Return the [x, y] coordinate for the center point of the cell that contains the specified text.  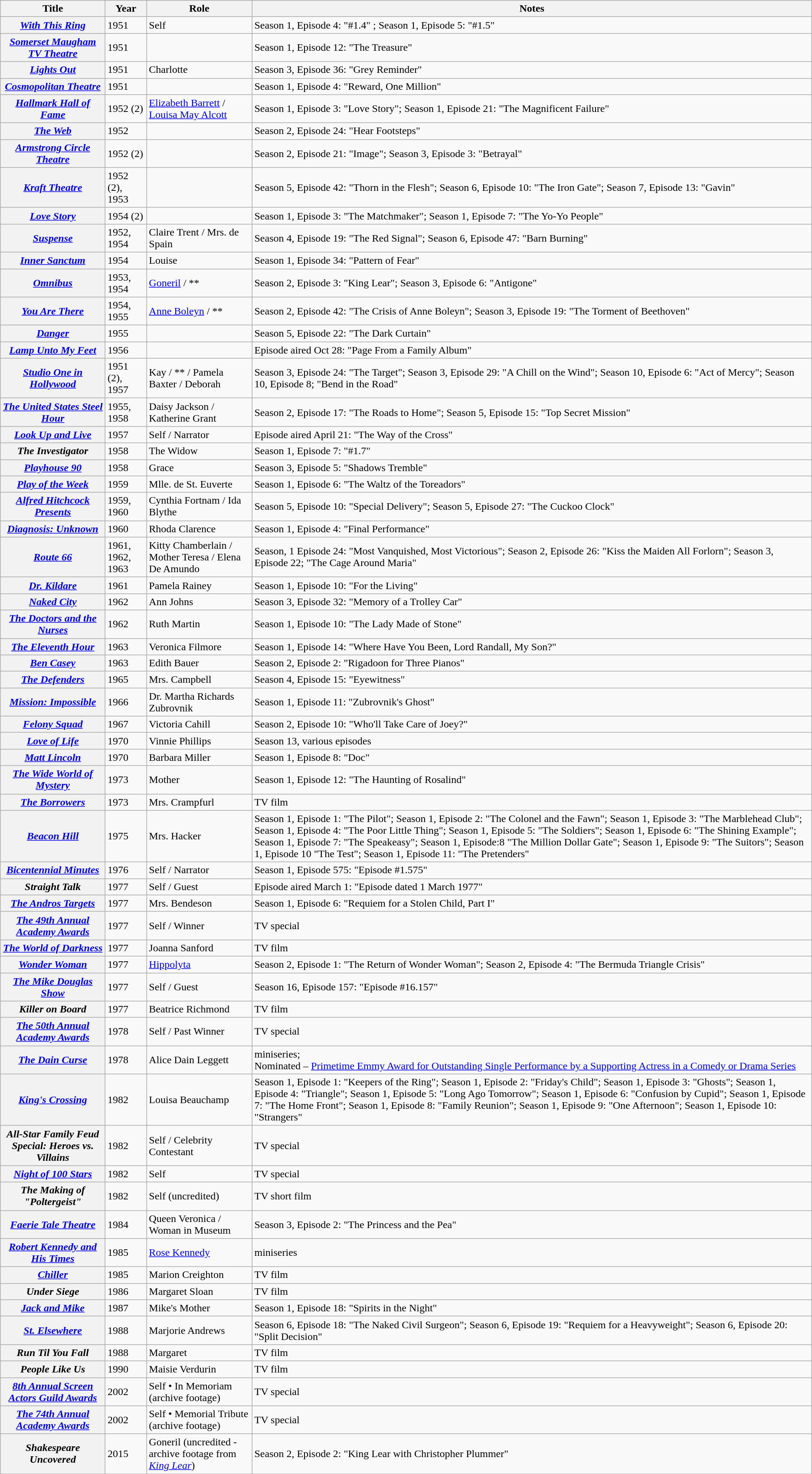
Look Up and Live [53, 435]
Pamela Rainey [200, 585]
Ruth Martin [200, 624]
Somerset Maugham TV Theatre [53, 48]
Bicentennial Minutes [53, 870]
Lights Out [53, 70]
Ann Johns [200, 602]
Self / Past Winner [200, 1032]
1987 [126, 1308]
Victoria Cahill [200, 724]
Alice Dain Leggett [200, 1060]
Cosmopolitan Theatre [53, 86]
Season 16, Episode 157: "Episode #16.157" [532, 986]
Omnibus [53, 283]
Mrs. Bendeson [200, 903]
Season 1, Episode 4: "Final Performance" [532, 529]
Kitty Chamberlain / Mother Teresa / Elena De Amundo [200, 557]
Veronica Filmore [200, 647]
Anne Boleyn / ** [200, 311]
1990 [126, 1369]
Season 1, Episode 11: "Zubrovnik's Ghost" [532, 702]
1966 [126, 702]
Marjorie Andrews [200, 1330]
The Defenders [53, 680]
Edith Bauer [200, 663]
Season 2, Episode 2: "Rigadoon for Three Pianos" [532, 663]
Goneril / ** [200, 283]
Season 5, Episode 10: "Special Delivery"; Season 5, Episode 27: "The Cuckoo Clock" [532, 507]
Self / Celebrity Contestant [200, 1146]
King's Crossing [53, 1100]
Season 1, Episode 3: "The Matchmaker"; Season 1, Episode 7: "The Yo-Yo People" [532, 216]
The Wide World of Mystery [53, 780]
Shakespeare Uncovered [53, 1454]
Mlle. de St. Euverte [200, 484]
Self • In Memoriam (archive footage) [200, 1392]
Night of 100 Stars [53, 1174]
Season 13, various episodes [532, 741]
Charlotte [200, 70]
The Mike Douglas Show [53, 986]
The Investigator [53, 451]
Alfred Hitchcock Presents [53, 507]
Season 1, Episode 4: "Reward, One Million" [532, 86]
Danger [53, 334]
Season 3, Episode 5: "Shadows Tremble" [532, 468]
1959 [126, 484]
1986 [126, 1291]
Rose Kennedy [200, 1253]
Dr. Martha Richards Zubrovnik [200, 702]
Joanna Sanford [200, 948]
The 74th Annual Academy Awards [53, 1420]
The Doctors and the Nurses [53, 624]
Elizabeth Barrett / Louisa May Alcott [200, 108]
Season 2, Episode 10: "Who'll Take Care of Joey?" [532, 724]
St. Elsewhere [53, 1330]
Lamp Unto My Feet [53, 350]
The Web [53, 131]
1952 [126, 131]
Robert Kennedy and His Times [53, 1253]
Jack and Mike [53, 1308]
Killer on Board [53, 1009]
1965 [126, 680]
1952 (2), 1953 [126, 187]
Season 3, Episode 36: "Grey Reminder" [532, 70]
1954, 1955 [126, 311]
Queen Veronica / Woman in Museum [200, 1224]
Margaret Sloan [200, 1291]
The Borrowers [53, 802]
Kraft Theatre [53, 187]
Episode aired March 1: "Episode dated 1 March 1977" [532, 887]
Season 1, Episode 10: "The Lady Made of Stone" [532, 624]
Hippolyta [200, 964]
1952, 1954 [126, 238]
1954 [126, 260]
The Dain Curse [53, 1060]
Mission: Impossible [53, 702]
1975 [126, 836]
Title [53, 9]
All-Star Family Feud Special: Heroes vs. Villains [53, 1146]
Role [200, 9]
Maisie Verdurin [200, 1369]
Felony Squad [53, 724]
Kay / ** / Pamela Baxter / Deborah [200, 378]
Louise [200, 260]
TV short film [532, 1196]
Beatrice Richmond [200, 1009]
Faerie Tale Theatre [53, 1224]
Suspense [53, 238]
The 49th Annual Academy Awards [53, 926]
You Are There [53, 311]
Season 1, Episode 14: "Where Have You Been, Lord Randall, My Son?" [532, 647]
Straight Talk [53, 887]
Play of the Week [53, 484]
Season 1, Episode 4: "#1.4" ; Season 1, Episode 5: "#1.5" [532, 25]
Mike's Mother [200, 1308]
Episode aired April 21: "The Way of the Cross" [532, 435]
Season 4, Episode 15: "Eyewitness" [532, 680]
Season 1, Episode 34: "Pattern of Fear" [532, 260]
1959, 1960 [126, 507]
Run Til You Fall [53, 1353]
Season 1, Episode 6: "Requiem for a Stolen Child, Part I" [532, 903]
Mrs. Hacker [200, 836]
Hallmark Hall of Fame [53, 108]
People Like Us [53, 1369]
1953, 1954 [126, 283]
Year [126, 9]
Mrs. Crampfurl [200, 802]
Episode aired Oct 28: "Page From a Family Album" [532, 350]
Season 2, Episode 24: "Hear Footsteps" [532, 131]
Season 2, Episode 2: "King Lear with Christopher Plummer" [532, 1454]
Season 4, Episode 19: "The Red Signal"; Season 6, Episode 47: "Barn Burning" [532, 238]
Season 2, Episode 21: "Image"; Season 3, Episode 3: "Betrayal" [532, 154]
Season 2, Episode 17: "The Roads to Home"; Season 5, Episode 15: "Top Secret Mission" [532, 412]
The 50th Annual Academy Awards [53, 1032]
Season 5, Episode 22: "The Dark Curtain" [532, 334]
The Widow [200, 451]
1976 [126, 870]
Self • Memorial Tribute (archive footage) [200, 1420]
Wonder Woman [53, 964]
1955, 1958 [126, 412]
Chiller [53, 1275]
Route 66 [53, 557]
Under Siege [53, 1291]
2015 [126, 1454]
Marion Creighton [200, 1275]
Season 3, Episode 2: "The Princess and the Pea" [532, 1224]
Mrs. Campbell [200, 680]
Season 1, Episode 10: "For the Living" [532, 585]
Louisa Beauchamp [200, 1100]
Season 1, Episode 18: "Spirits in the Night" [532, 1308]
Season 1, Episode 575: "Episode #1.575" [532, 870]
Grace [200, 468]
1955 [126, 334]
Vinnie Phillips [200, 741]
Season 5, Episode 42: "Thorn in the Flesh"; Season 6, Episode 10: "The Iron Gate"; Season 7, Episode 13: "Gavin" [532, 187]
Season 2, Episode 3: "King Lear"; Season 3, Episode 6: "Antigone" [532, 283]
With This Ring [53, 25]
Claire Trent / Mrs. de Spain [200, 238]
Playhouse 90 [53, 468]
1984 [126, 1224]
1957 [126, 435]
The Eleventh Hour [53, 647]
Season 1, Episode 6: "The Waltz of the Toreadors" [532, 484]
Notes [532, 9]
miniseries [532, 1253]
Season 1, Episode 12: "The Treasure" [532, 48]
Dr. Kildare [53, 585]
1967 [126, 724]
Matt Lincoln [53, 757]
Season 3, Episode 32: "Memory of a Trolley Car" [532, 602]
Season 1, Episode 12: "The Haunting of Rosalind" [532, 780]
Beacon Hill [53, 836]
8th Annual Screen Actors Guild Awards [53, 1392]
Armstrong Circle Theatre [53, 154]
Self (uncredited) [200, 1196]
Season 1, Episode 3: "Love Story"; Season 1, Episode 21: "The Magnificent Failure" [532, 108]
Margaret [200, 1353]
The United States Steel Hour [53, 412]
The Making of "Poltergeist" [53, 1196]
1956 [126, 350]
Season 2, Episode 42: "The Crisis of Anne Boleyn"; Season 3, Episode 19: "The Torment of Beethoven" [532, 311]
1954 (2) [126, 216]
Goneril (uncredited - archive footage from King Lear) [200, 1454]
Love Story [53, 216]
Naked City [53, 602]
Cynthia Fortnam / Ida Blythe [200, 507]
The Andros Targets [53, 903]
1961, 1962, 1963 [126, 557]
Season 1, Episode 7: "#1.7" [532, 451]
Rhoda Clarence [200, 529]
Season 2, Episode 1: "The Return of Wonder Woman"; Season 2, Episode 4: "The Bermuda Triangle Crisis" [532, 964]
1961 [126, 585]
Season 1, Episode 8: "Doc" [532, 757]
The World of Darkness [53, 948]
Barbara Miller [200, 757]
Season 6, Episode 18: "The Naked Civil Surgeon"; Season 6, Episode 19: "Requiem for a Heavyweight"; Season 6, Episode 20: "Split Decision" [532, 1330]
Love of Life [53, 741]
Inner Sanctum [53, 260]
Diagnosis: Unknown [53, 529]
Mother [200, 780]
Self / Winner [200, 926]
1960 [126, 529]
miniseries; Nominated – Primetime Emmy Award for Outstanding Single Performance by a Supporting Actress in a Comedy or Drama Series [532, 1060]
Ben Casey [53, 663]
1951 (2), 1957 [126, 378]
Studio One in Hollywood [53, 378]
Daisy Jackson / Katherine Grant [200, 412]
